Locate the cell with the specified text and output its [x, y] center coordinate. 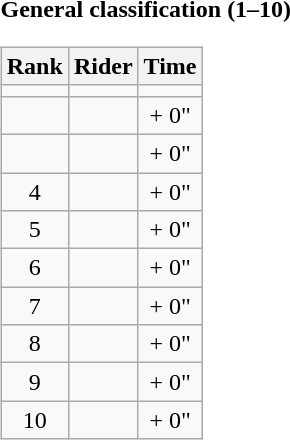
10 [34, 420]
4 [34, 191]
5 [34, 230]
7 [34, 306]
6 [34, 268]
Rank [34, 66]
Rider [103, 66]
9 [34, 382]
Time [170, 66]
8 [34, 344]
